Find where the given text appears and provide that cell's center as (x, y) coordinate. 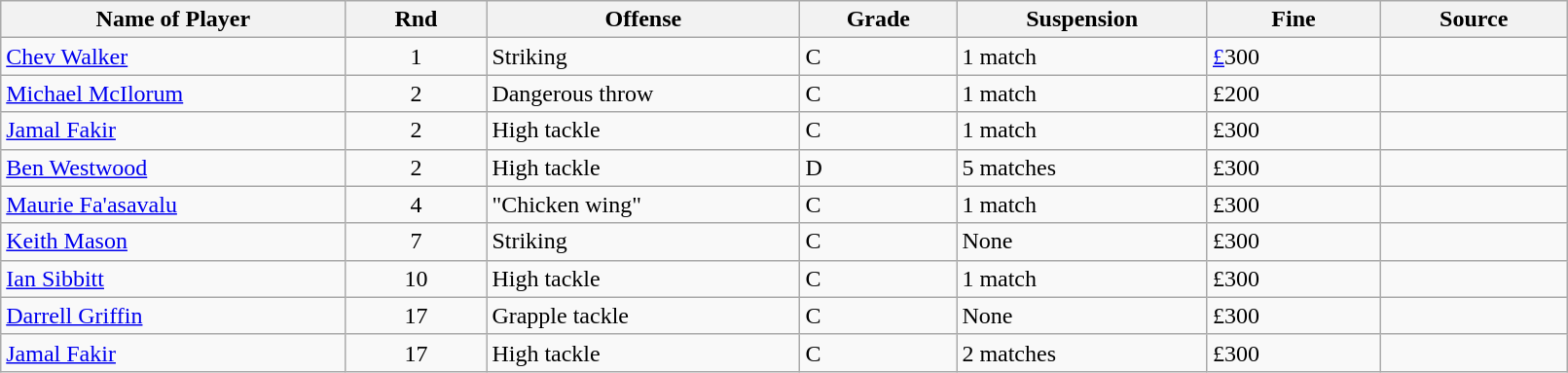
Grade (878, 19)
Grapple tackle (643, 316)
4 (417, 205)
2 matches (1082, 353)
Michael McIlorum (173, 93)
5 matches (1082, 168)
Maurie Fa'asavalu (173, 205)
Chev Walker (173, 56)
Dangerous throw (643, 93)
10 (417, 279)
D (878, 168)
Ian Sibbitt (173, 279)
Offense (643, 19)
Source (1474, 19)
1 (417, 56)
£200 (1293, 93)
Keith Mason (173, 242)
Fine (1293, 19)
7 (417, 242)
Rnd (417, 19)
"Chicken wing" (643, 205)
Darrell Griffin (173, 316)
Ben Westwood (173, 168)
Name of Player (173, 19)
Suspension (1082, 19)
